Identify which cell holds the provided text, then report its (x, y) central coordinate. 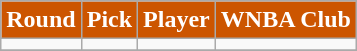
Round (41, 20)
Player (177, 20)
WNBA Club (286, 20)
Pick (109, 20)
